Identify which cell holds the provided text, then report its (x, y) central coordinate. 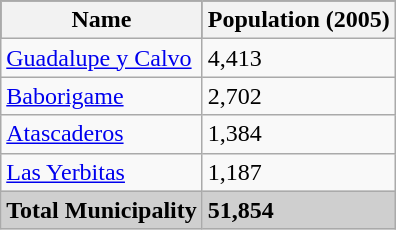
Baborigame (102, 96)
Population (2005) (298, 20)
Las Yerbitas (102, 172)
Total Municipality (102, 210)
4,413 (298, 58)
2,702 (298, 96)
Atascaderos (102, 134)
1,384 (298, 134)
Name (102, 20)
51,854 (298, 210)
Guadalupe y Calvo (102, 58)
1,187 (298, 172)
